Find where the given text appears and provide that cell's center as (X, Y) coordinate. 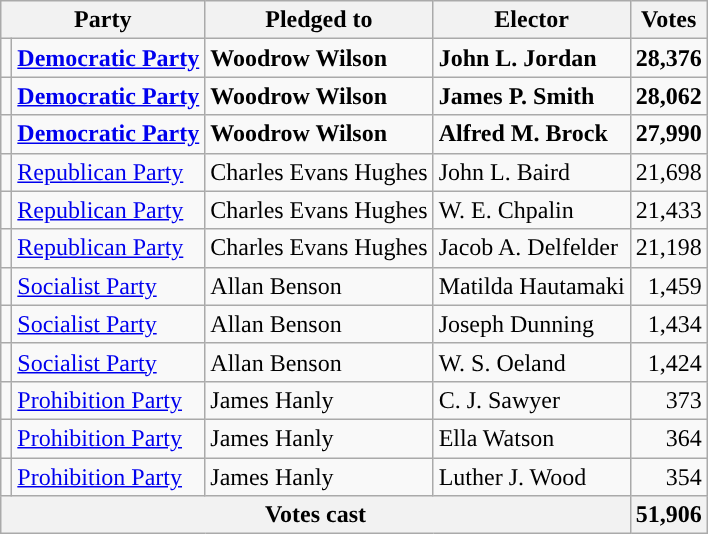
21,698 (668, 172)
21,433 (668, 210)
Luther J. Wood (532, 477)
Party (103, 20)
Elector (532, 20)
Pledged to (319, 20)
27,990 (668, 134)
John L. Jordan (532, 58)
51,906 (668, 515)
Joseph Dunning (532, 324)
364 (668, 438)
W. S. Oeland (532, 362)
W. E. Chpalin (532, 210)
Votes (668, 20)
28,062 (668, 96)
James P. Smith (532, 96)
1,424 (668, 362)
354 (668, 477)
Ella Watson (532, 438)
373 (668, 400)
1,434 (668, 324)
John L. Baird (532, 172)
C. J. Sawyer (532, 400)
21,198 (668, 248)
28,376 (668, 58)
Votes cast (316, 515)
Alfred M. Brock (532, 134)
Matilda Hautamaki (532, 286)
Jacob A. Delfelder (532, 248)
1,459 (668, 286)
